Search for the cell housing the specified text and yield its [x, y] center coordinate. 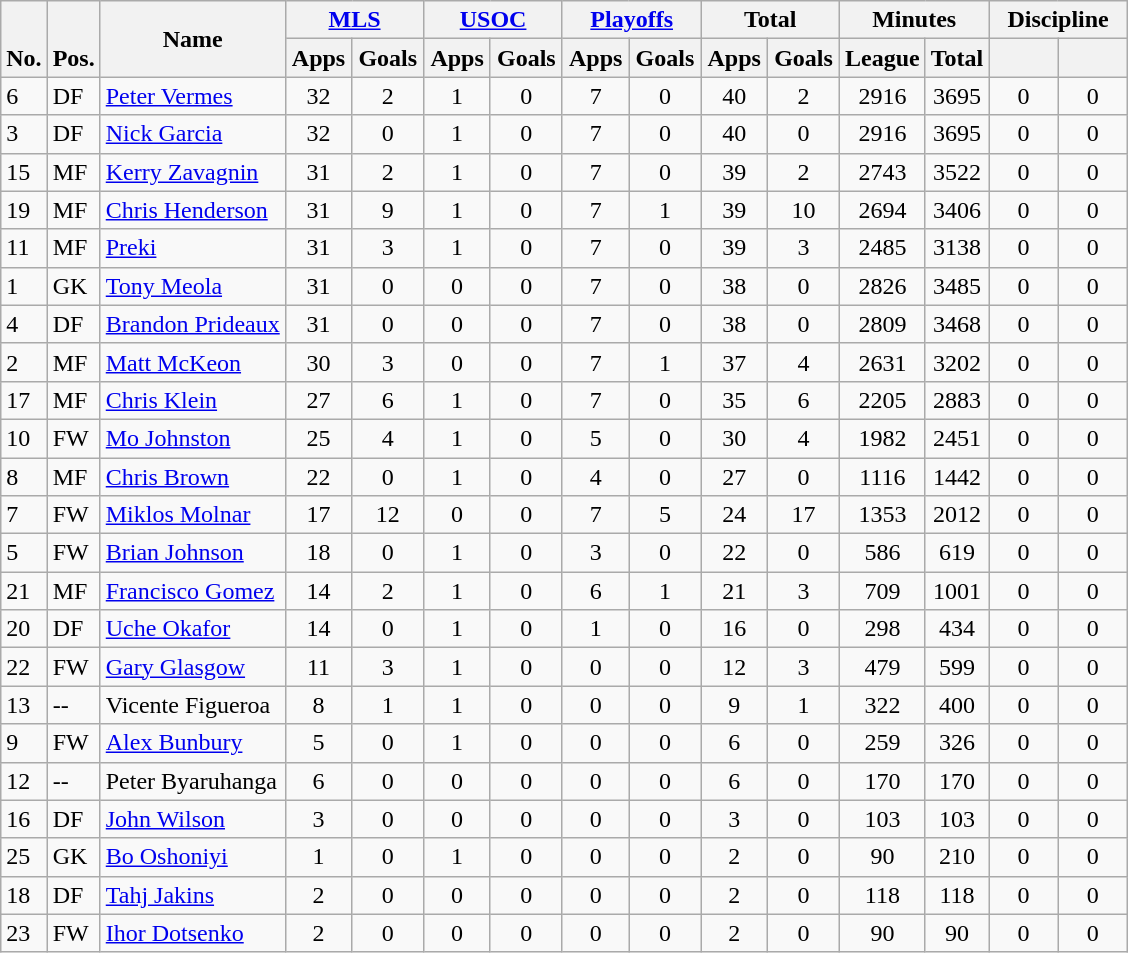
1442 [957, 477]
Vicente Figueroa [192, 705]
Francisco Gomez [192, 591]
3406 [957, 210]
Uche Okafor [192, 629]
2012 [957, 515]
Matt McKeon [192, 362]
Minutes [914, 20]
2694 [883, 210]
23 [24, 933]
259 [883, 743]
24 [734, 515]
Mo Johnston [192, 438]
2826 [883, 286]
Chris Klein [192, 400]
Tony Meola [192, 286]
2205 [883, 400]
3138 [957, 248]
Bo Oshoniyi [192, 857]
2451 [957, 438]
3468 [957, 324]
322 [883, 705]
Playoffs [632, 20]
1116 [883, 477]
709 [883, 591]
Tahj Jakins [192, 895]
League [883, 58]
No. [24, 39]
210 [957, 857]
3202 [957, 362]
1353 [883, 515]
Brandon Prideaux [192, 324]
Gary Glasgow [192, 667]
Chris Henderson [192, 210]
Pos. [74, 39]
MLS [354, 20]
434 [957, 629]
599 [957, 667]
Ihor Dotsenko [192, 933]
19 [24, 210]
1982 [883, 438]
35 [734, 400]
Nick Garcia [192, 134]
Chris Brown [192, 477]
USOC [494, 20]
3522 [957, 172]
1001 [957, 591]
13 [24, 705]
Peter Vermes [192, 96]
479 [883, 667]
20 [24, 629]
Alex Bunbury [192, 743]
400 [957, 705]
37 [734, 362]
2743 [883, 172]
2485 [883, 248]
2809 [883, 324]
298 [883, 629]
2631 [883, 362]
2883 [957, 400]
Brian Johnson [192, 553]
John Wilson [192, 819]
586 [883, 553]
326 [957, 743]
619 [957, 553]
Peter Byaruhanga [192, 781]
Miklos Molnar [192, 515]
Discipline [1058, 20]
Name [192, 39]
Kerry Zavagnin [192, 172]
3485 [957, 286]
15 [24, 172]
Preki [192, 248]
